Return (x, y) of the center of cell containing provided text 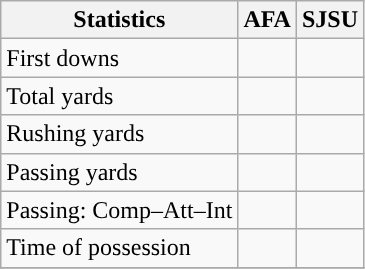
First downs (120, 58)
Rushing yards (120, 134)
SJSU (330, 20)
AFA (268, 20)
Statistics (120, 20)
Time of possession (120, 248)
Passing: Comp–Att–Int (120, 210)
Total yards (120, 96)
Passing yards (120, 172)
